Pinpoint the cell where the given text exists, returning its [x, y] midpoint coordinate. 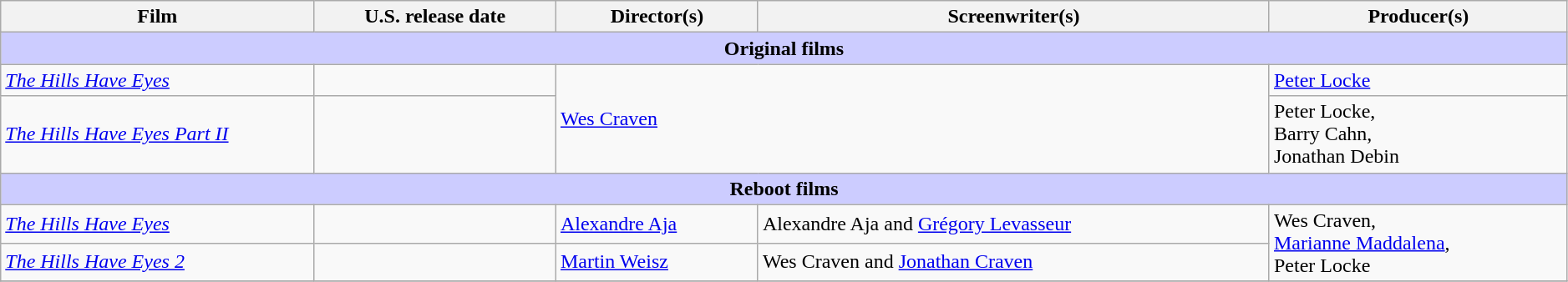
Original films [784, 48]
Peter Locke [1418, 80]
Alexandre Aja [657, 224]
Alexandre Aja and Grégory Levasseur [1013, 224]
Wes Craven,Marianne Maddalena,Peter Locke [1418, 243]
Wes Craven and Jonathan Craven [1013, 262]
U.S. release date [435, 17]
The Hills Have Eyes 2 [157, 262]
Peter Locke,Barry Cahn,Jonathan Debin [1418, 134]
Reboot films [784, 189]
Film [157, 17]
Martin Weisz [657, 262]
Director(s) [657, 17]
Producer(s) [1418, 17]
Wes Craven [912, 118]
The Hills Have Eyes Part II [157, 134]
Screenwriter(s) [1013, 17]
